Pinpoint the cell where the given text exists, returning its (x, y) midpoint coordinate. 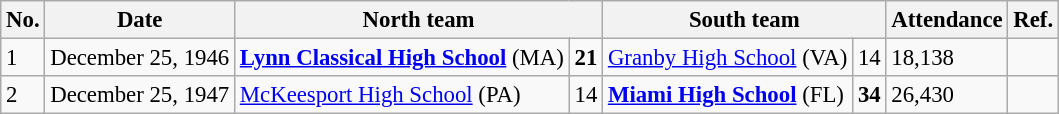
26,430 (947, 95)
Ref. (1033, 20)
North team (419, 20)
Attendance (947, 20)
No. (23, 20)
December 25, 1947 (140, 95)
South team (744, 20)
Granby High School (VA) (728, 58)
18,138 (947, 58)
Date (140, 20)
1 (23, 58)
December 25, 1946 (140, 58)
21 (586, 58)
McKeesport High School (PA) (402, 95)
Miami High School (FL) (728, 95)
2 (23, 95)
Lynn Classical High School (MA) (402, 58)
34 (870, 95)
